Output the (x, y) coordinate of the center of the cell containing the given text.  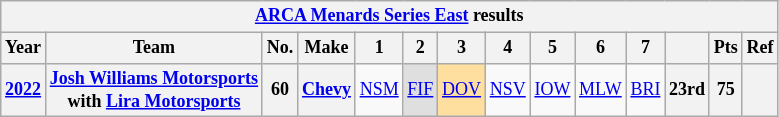
23rd (688, 90)
No. (280, 48)
FIF (420, 90)
BRI (646, 90)
Year (24, 48)
MLW (600, 90)
Team (154, 48)
6 (600, 48)
Josh Williams Motorsports with Lira Motorsports (154, 90)
Chevy (327, 90)
3 (462, 48)
2022 (24, 90)
75 (726, 90)
IOW (552, 90)
4 (508, 48)
Pts (726, 48)
7 (646, 48)
60 (280, 90)
NSV (508, 90)
1 (379, 48)
Make (327, 48)
Ref (760, 48)
2 (420, 48)
DOV (462, 90)
NSM (379, 90)
5 (552, 48)
ARCA Menards Series East results (390, 16)
